Pinpoint the cell where the given text exists, returning its [x, y] midpoint coordinate. 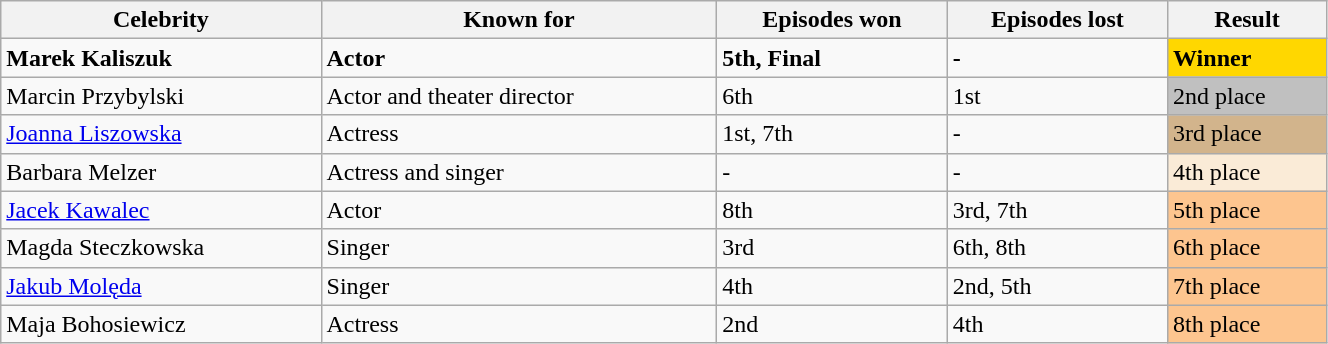
Magda Steczkowska [161, 248]
Actress and singer [519, 172]
8th [832, 210]
Winner [1248, 58]
3rd [832, 248]
5th place [1248, 210]
Marek Kaliszuk [161, 58]
1st, 7th [832, 134]
4th place [1248, 172]
Result [1248, 20]
5th, Final [832, 58]
Episodes lost [1057, 20]
2nd [832, 324]
8th place [1248, 324]
Jacek Kawalec [161, 210]
Maja Bohosiewicz [161, 324]
Jakub Molęda [161, 286]
Joanna Liszowska [161, 134]
6th, 8th [1057, 248]
2nd place [1248, 96]
Marcin Przybylski [161, 96]
3rd place [1248, 134]
Barbara Melzer [161, 172]
Celebrity [161, 20]
Known for [519, 20]
6th place [1248, 248]
1st [1057, 96]
3rd, 7th [1057, 210]
Episodes won [832, 20]
2nd, 5th [1057, 286]
Actor and theater director [519, 96]
6th [832, 96]
7th place [1248, 286]
